Return the (x, y) coordinate for the center point of the cell that contains the specified text.  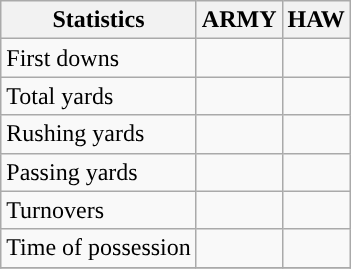
Turnovers (99, 210)
ARMY (239, 20)
Rushing yards (99, 134)
HAW (316, 20)
First downs (99, 58)
Passing yards (99, 172)
Time of possession (99, 248)
Statistics (99, 20)
Total yards (99, 96)
